Identify which cell holds the provided text, then report its (x, y) central coordinate. 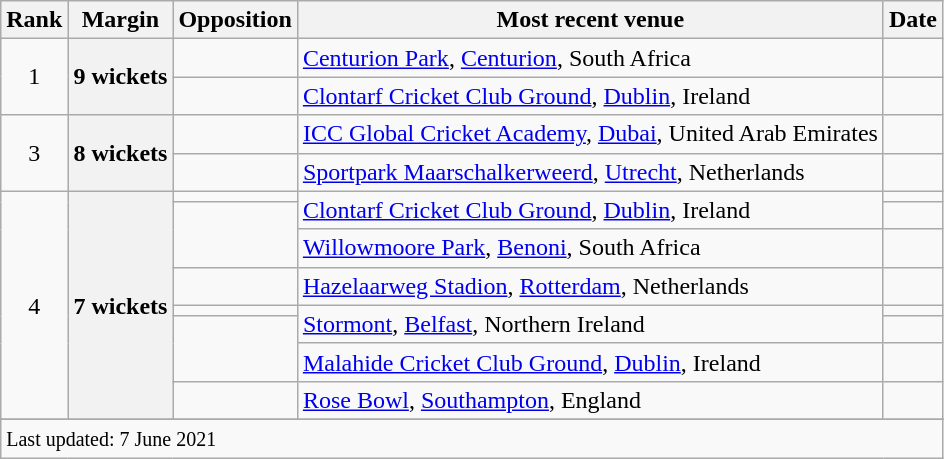
3 (34, 153)
4 (34, 305)
Rose Bowl, Southampton, England (590, 400)
Opposition (235, 20)
ICC Global Cricket Academy, Dubai, United Arab Emirates (590, 134)
Most recent venue (590, 20)
7 wickets (120, 305)
Willowmoore Park, Benoni, South Africa (590, 248)
Sportpark Maarschalkerweerd, Utrecht, Netherlands (590, 172)
Stormont, Belfast, Northern Ireland (590, 324)
Date (912, 20)
Hazelaarweg Stadion, Rotterdam, Netherlands (590, 286)
8 wickets (120, 153)
Rank (34, 20)
Malahide Cricket Club Ground, Dublin, Ireland (590, 362)
Last updated: 7 June 2021 (472, 438)
9 wickets (120, 77)
1 (34, 77)
Centurion Park, Centurion, South Africa (590, 58)
Margin (120, 20)
